Locate the cell with the specified text and output its (X, Y) center coordinate. 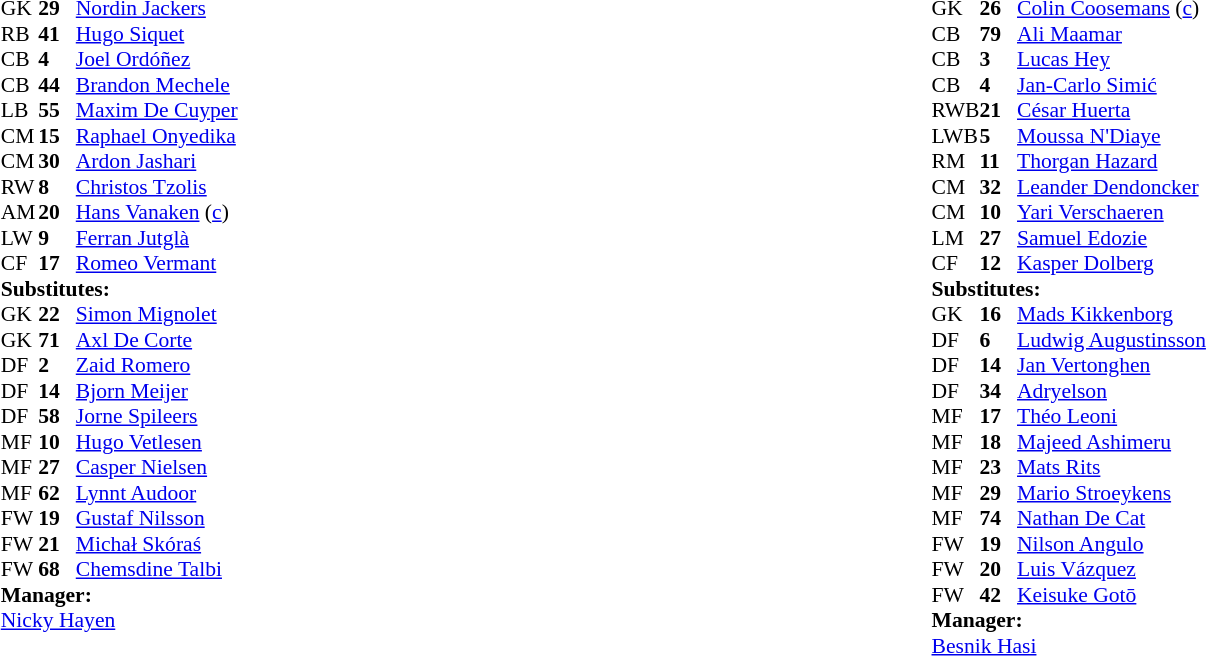
30 (57, 161)
Gustaf Nilsson (157, 519)
Nilson Angulo (1112, 544)
3 (999, 59)
62 (57, 493)
34 (999, 391)
Brandon Mechele (157, 85)
Mads Kikkenborg (1112, 315)
44 (57, 85)
42 (999, 595)
Hugo Vetlesen (157, 442)
RWB (956, 111)
Keisuke Gotō (1112, 595)
Lucas Hey (1112, 59)
41 (57, 34)
6 (999, 340)
5 (999, 136)
Jan-Carlo Simić (1112, 85)
LB (20, 111)
LWB (956, 136)
Hans Vanaken (c) (157, 213)
8 (57, 187)
Majeed Ashimeru (1112, 442)
15 (57, 136)
Jan Vertonghen (1112, 365)
58 (57, 417)
Casper Nielsen (157, 467)
74 (999, 519)
16 (999, 315)
Kasper Dolberg (1112, 263)
Mats Rits (1112, 467)
Nicky Hayen (120, 621)
Michał Skóraś (157, 544)
Christos Tzolis (157, 187)
RM (956, 161)
Ali Maamar (1112, 34)
Thorgan Hazard (1112, 161)
Yari Verschaeren (1112, 213)
Ardon Jashari (157, 161)
Ferran Jutglà (157, 238)
Romeo Vermant (157, 263)
79 (999, 34)
55 (57, 111)
Hugo Siquet (157, 34)
Chemsdine Talbi (157, 569)
Maxim De Cuyper (157, 111)
11 (999, 161)
Samuel Edozie (1112, 238)
Mario Stroeykens (1112, 493)
Adryelson (1112, 391)
César Huerta (1112, 111)
22 (57, 315)
Ludwig Augustinsson (1112, 340)
12 (999, 263)
Simon Mignolet (157, 315)
RW (20, 187)
2 (57, 365)
LW (20, 238)
Axl De Corte (157, 340)
Joel Ordóñez (157, 59)
Zaid Romero (157, 365)
Leander Dendoncker (1112, 187)
Luis Vázquez (1112, 569)
29 (999, 493)
Nathan De Cat (1112, 519)
32 (999, 187)
Moussa N'Diaye (1112, 136)
LM (956, 238)
AM (20, 213)
23 (999, 467)
71 (57, 340)
68 (57, 569)
9 (57, 238)
Bjorn Meijer (157, 391)
Raphael Onyedika (157, 136)
RB (20, 34)
Théo Leoni (1112, 417)
Jorne Spileers (157, 417)
18 (999, 442)
Lynnt Audoor (157, 493)
